Locate the cell with the specified text and output its [x, y] center coordinate. 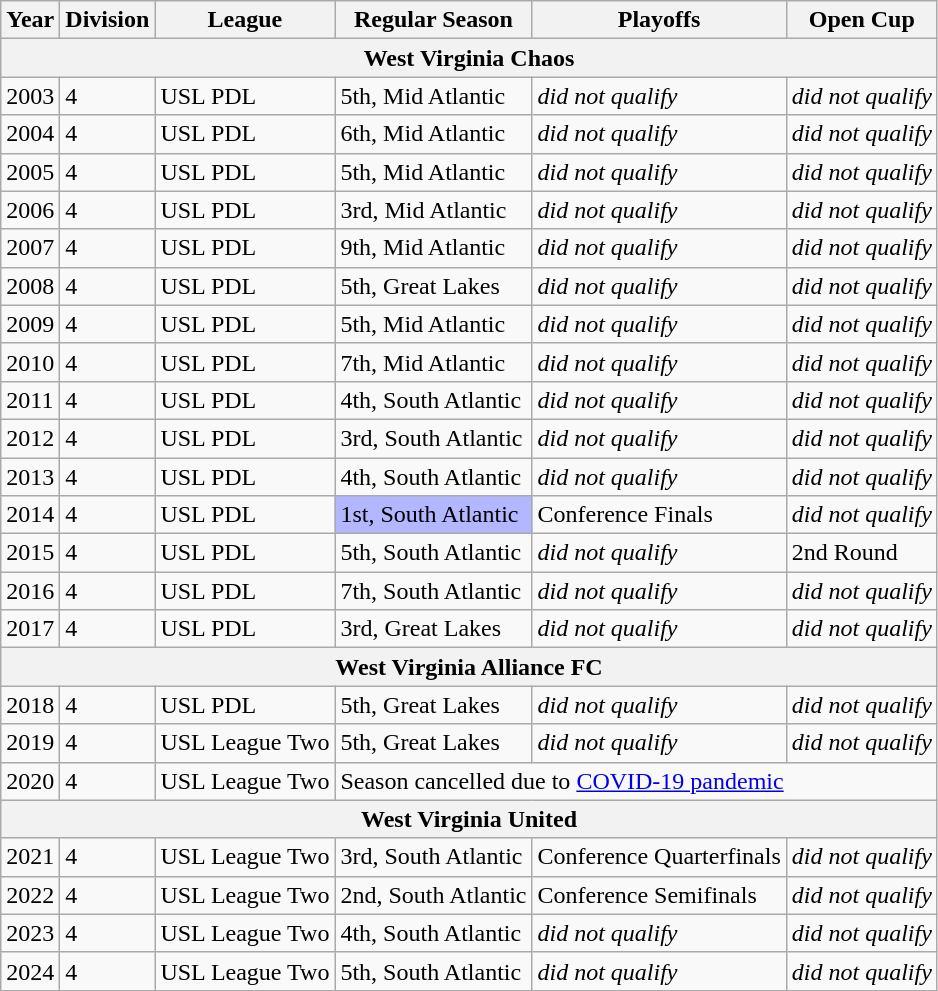
2007 [30, 248]
2017 [30, 629]
6th, Mid Atlantic [434, 134]
West Virginia Chaos [470, 58]
Open Cup [862, 20]
2022 [30, 895]
West Virginia United [470, 819]
2010 [30, 362]
9th, Mid Atlantic [434, 248]
3rd, Great Lakes [434, 629]
2006 [30, 210]
West Virginia Alliance FC [470, 667]
2008 [30, 286]
2019 [30, 743]
2023 [30, 933]
Playoffs [659, 20]
Conference Semifinals [659, 895]
2005 [30, 172]
2011 [30, 400]
2014 [30, 515]
2004 [30, 134]
3rd, Mid Atlantic [434, 210]
Season cancelled due to COVID-19 pandemic [636, 781]
League [245, 20]
2nd Round [862, 553]
2020 [30, 781]
2012 [30, 438]
2015 [30, 553]
Conference Finals [659, 515]
2009 [30, 324]
2024 [30, 971]
2nd, South Atlantic [434, 895]
Division [108, 20]
2013 [30, 477]
Regular Season [434, 20]
7th, Mid Atlantic [434, 362]
2016 [30, 591]
2003 [30, 96]
2021 [30, 857]
7th, South Atlantic [434, 591]
Conference Quarterfinals [659, 857]
2018 [30, 705]
Year [30, 20]
1st, South Atlantic [434, 515]
